Determine the (X, Y) coordinate at the center of the cell enclosing the given text.  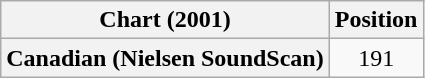
Canadian (Nielsen SoundScan) (165, 58)
Chart (2001) (165, 20)
191 (376, 58)
Position (376, 20)
